From the cell containing the given text, extract its center point as (x, y) coordinate. 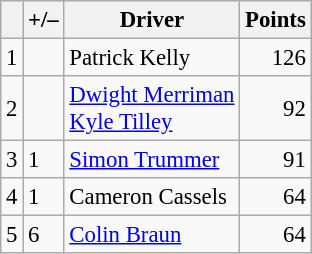
Points (276, 20)
2 (12, 108)
91 (276, 160)
92 (276, 108)
3 (12, 160)
4 (12, 197)
Dwight Merriman Kyle Tilley (152, 108)
Simon Trummer (152, 160)
Colin Braun (152, 235)
6 (44, 235)
Patrick Kelly (152, 58)
Driver (152, 20)
Cameron Cassels (152, 197)
+/– (44, 20)
5 (12, 235)
126 (276, 58)
